Output the (x, y) coordinate of the center of the cell containing the given text.  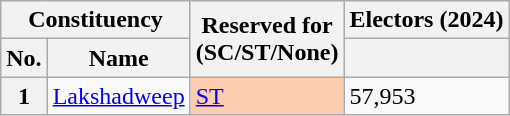
No. (24, 58)
ST (267, 96)
Electors (2024) (426, 20)
1 (24, 96)
Reserved for(SC/ST/None) (267, 39)
Name (118, 58)
57,953 (426, 96)
Constituency (96, 20)
Lakshadweep (118, 96)
